Determine the [X, Y] coordinate at the center of the cell enclosing the given text.  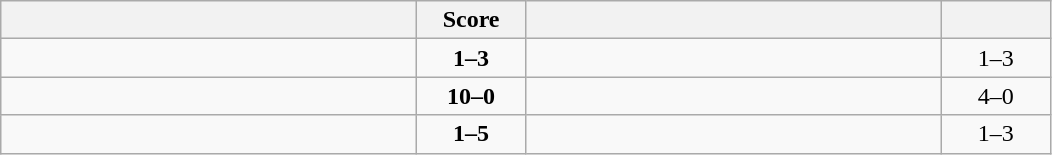
Score [472, 20]
10–0 [472, 96]
1–5 [472, 134]
4–0 [996, 96]
